Return [x, y] of the center of cell containing provided text 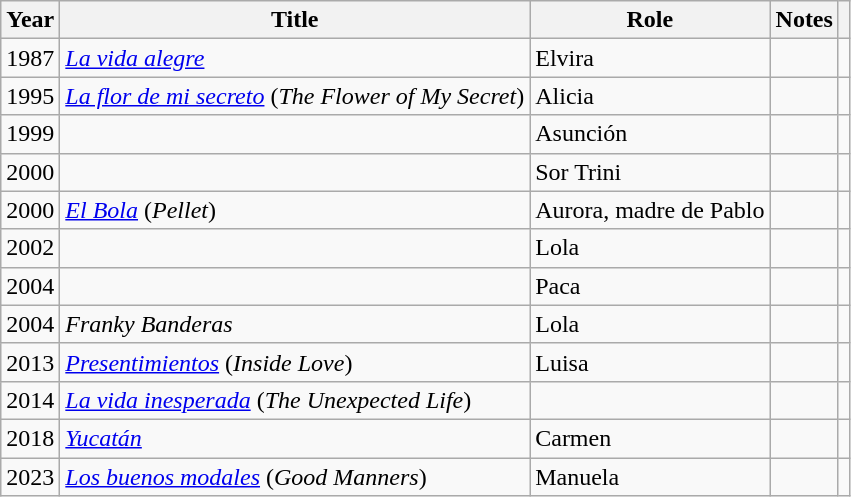
Carmen [650, 438]
La vida inesperada (The Unexpected Life) [295, 400]
Franky Banderas [295, 324]
La vida alegre [295, 58]
Presentimientos (Inside Love) [295, 362]
1999 [30, 134]
Asunción [650, 134]
1987 [30, 58]
2014 [30, 400]
Sor Trini [650, 172]
Title [295, 20]
Notes [804, 20]
1995 [30, 96]
Manuela [650, 477]
La flor de mi secreto (The Flower of My Secret) [295, 96]
2002 [30, 248]
El Bola (Pellet) [295, 210]
Luisa [650, 362]
2023 [30, 477]
2018 [30, 438]
Elvira [650, 58]
Los buenos modales (Good Manners) [295, 477]
Yucatán [295, 438]
Year [30, 20]
2013 [30, 362]
Role [650, 20]
Alicia [650, 96]
Aurora, madre de Pablo [650, 210]
Paca [650, 286]
